Determine the [x, y] coordinate at the center of the cell enclosing the given text.  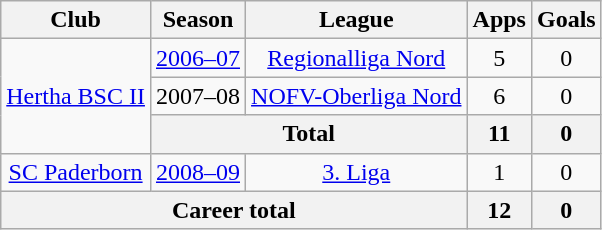
Apps [499, 20]
1 [499, 172]
League [356, 20]
SC Paderborn [76, 172]
2008–09 [198, 172]
Club [76, 20]
6 [499, 96]
12 [499, 210]
2006–07 [198, 58]
Season [198, 20]
11 [499, 134]
NOFV-Oberliga Nord [356, 96]
3. Liga [356, 172]
2007–08 [198, 96]
5 [499, 58]
Goals [566, 20]
Career total [234, 210]
Hertha BSC II [76, 96]
Regionalliga Nord [356, 58]
Total [308, 134]
